Find where the given text appears and provide that cell's center as [x, y] coordinate. 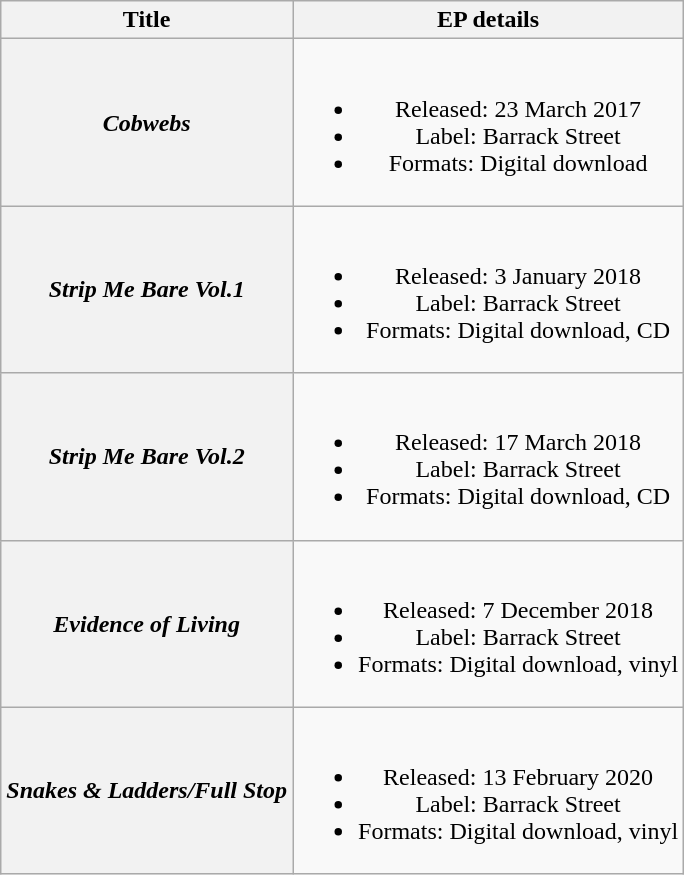
Released: 23 March 2017Label: Barrack StreetFormats: Digital download [488, 122]
Released: 13 February 2020Label: Barrack StreetFormats: Digital download, vinyl [488, 790]
Evidence of Living [147, 624]
Released: 3 January 2018Label: Barrack StreetFormats: Digital download, CD [488, 290]
Cobwebs [147, 122]
Strip Me Bare Vol.1 [147, 290]
Title [147, 20]
EP details [488, 20]
Released: 7 December 2018Label: Barrack StreetFormats: Digital download, vinyl [488, 624]
Released: 17 March 2018Label: Barrack StreetFormats: Digital download, CD [488, 456]
Snakes & Ladders/Full Stop [147, 790]
Strip Me Bare Vol.2 [147, 456]
